Output the [X, Y] coordinate of the center of the cell containing the given text.  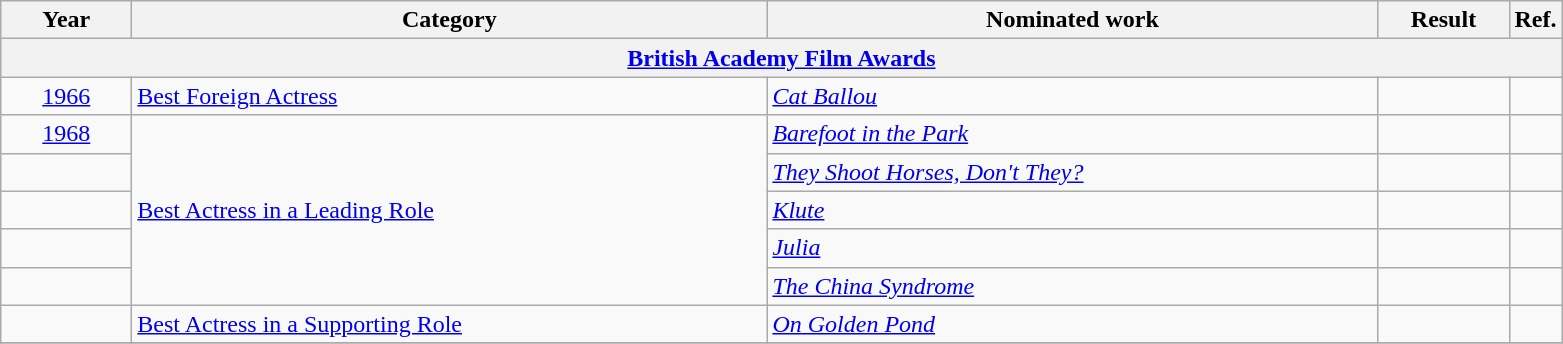
Best Foreign Actress [450, 96]
Nominated work [1072, 20]
Barefoot in the Park [1072, 134]
Klute [1072, 210]
Year [66, 20]
Result [1444, 20]
Best Actress in a Supporting Role [450, 324]
Category [450, 20]
Julia [1072, 248]
Ref. [1536, 20]
On Golden Pond [1072, 324]
1966 [66, 96]
1968 [66, 134]
Cat Ballou [1072, 96]
They Shoot Horses, Don't They? [1072, 172]
Best Actress in a Leading Role [450, 210]
The China Syndrome [1072, 286]
British Academy Film Awards [782, 58]
